Detect which cell encompasses the target text, then output its [X, Y] center coordinate. 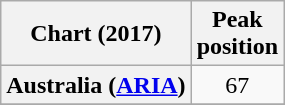
Peak position [237, 34]
67 [237, 85]
Chart (2017) [96, 34]
Australia (ARIA) [96, 85]
